From the cell containing the given text, extract its center point as [x, y] coordinate. 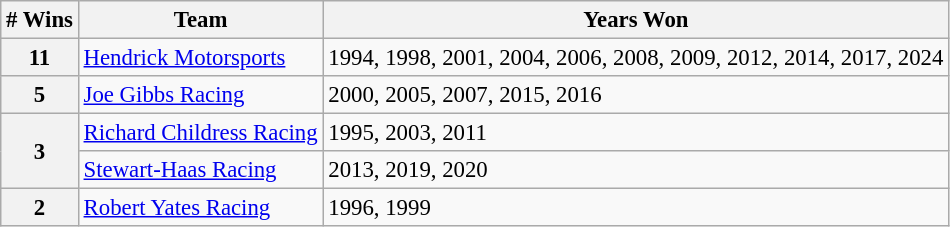
Richard Childress Racing [200, 133]
Years Won [636, 20]
1996, 1999 [636, 208]
2013, 2019, 2020 [636, 170]
2000, 2005, 2007, 2015, 2016 [636, 95]
11 [40, 58]
Team [200, 20]
Stewart-Haas Racing [200, 170]
2 [40, 208]
Hendrick Motorsports [200, 58]
3 [40, 152]
Robert Yates Racing [200, 208]
Joe Gibbs Racing [200, 95]
1995, 2003, 2011 [636, 133]
1994, 1998, 2001, 2004, 2006, 2008, 2009, 2012, 2014, 2017, 2024 [636, 58]
5 [40, 95]
# Wins [40, 20]
